Extract the [x, y] coordinate from the center of the cell holding the provided text.  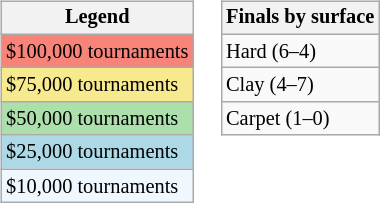
Finals by surface [300, 18]
$75,000 tournaments [97, 85]
Legend [97, 18]
$25,000 tournaments [97, 152]
Carpet (1–0) [300, 119]
Clay (4–7) [300, 85]
Hard (6–4) [300, 51]
$10,000 tournaments [97, 186]
$100,000 tournaments [97, 51]
$50,000 tournaments [97, 119]
